For the text-containing cell, return its midpoint in [X, Y] coordinate format. 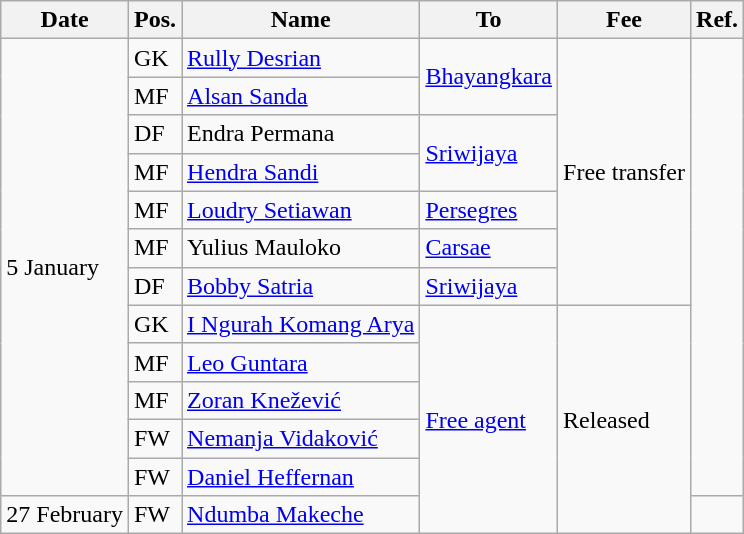
Carsae [489, 248]
Date [65, 20]
Loudry Setiawan [301, 210]
To [489, 20]
Rully Desrian [301, 58]
Pos. [154, 20]
Free transfer [624, 172]
Released [624, 419]
Bhayangkara [489, 77]
Ndumba Makeche [301, 515]
Fee [624, 20]
Daniel Heffernan [301, 477]
Hendra Sandi [301, 172]
27 February [65, 515]
I Ngurah Komang Arya [301, 324]
5 January [65, 268]
Leo Guntara [301, 362]
Alsan Sanda [301, 96]
Free agent [489, 419]
Nemanja Vidaković [301, 438]
Yulius Mauloko [301, 248]
Ref. [718, 20]
Zoran Knežević [301, 400]
Endra Permana [301, 134]
Persegres [489, 210]
Name [301, 20]
Bobby Satria [301, 286]
